Scan for the cell matching the given text and deliver its (X, Y) coordinate at center. 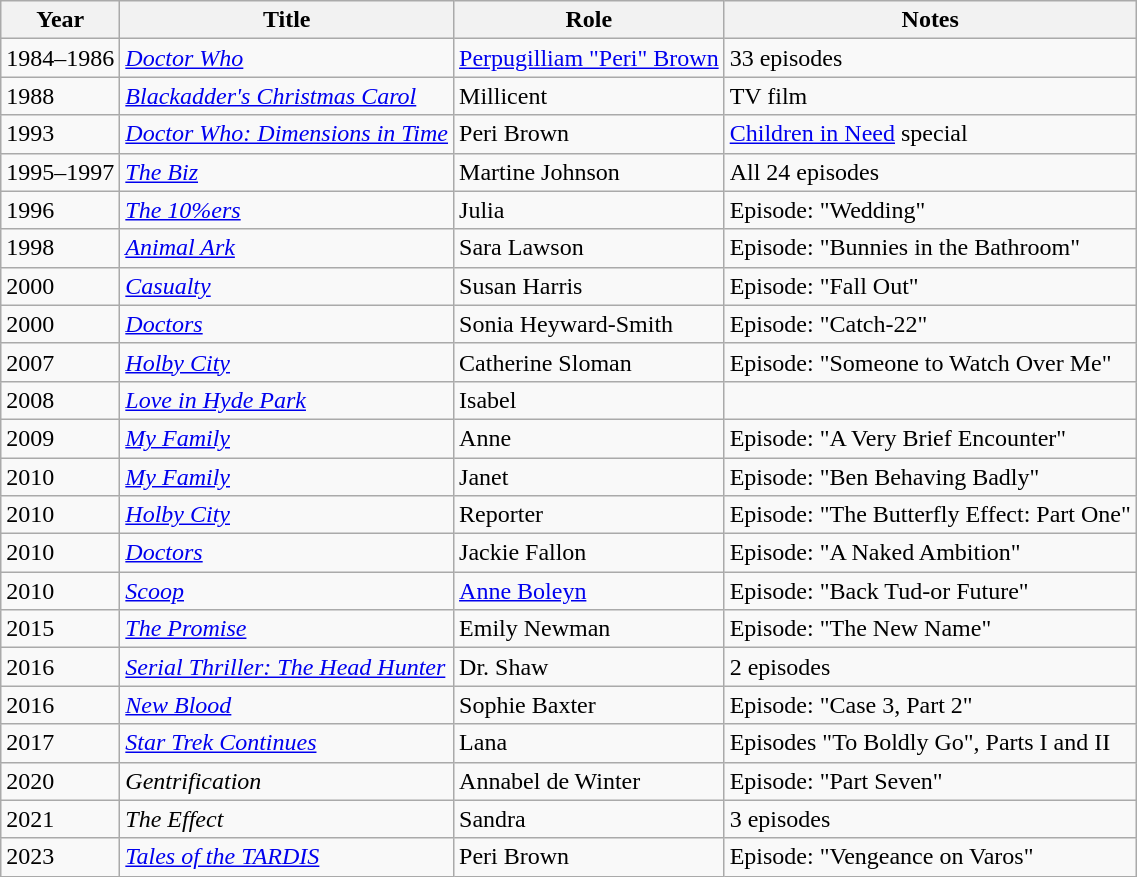
Serial Thriller: The Head Hunter (287, 667)
Role (590, 20)
The Biz (287, 172)
Dr. Shaw (590, 667)
1998 (60, 248)
Gentrification (287, 781)
1988 (60, 96)
Love in Hyde Park (287, 400)
Casualty (287, 286)
Episode: "Bunnies in the Bathroom" (930, 248)
The Effect (287, 819)
1993 (60, 134)
Episode: "Fall Out" (930, 286)
Sophie Baxter (590, 705)
2008 (60, 400)
Episode: "Back Tud-or Future" (930, 591)
Episode: "Wedding" (930, 210)
Catherine Sloman (590, 362)
Sandra (590, 819)
Episodes "To Boldly Go", Parts I and II (930, 743)
Episode: "Someone to Watch Over Me" (930, 362)
Perpugilliam "Peri" Brown (590, 58)
Isabel (590, 400)
New Blood (287, 705)
Episode: "Catch-22" (930, 324)
Millicent (590, 96)
2020 (60, 781)
Scoop (287, 591)
Sara Lawson (590, 248)
Episode: "The New Name" (930, 629)
Episode: "Vengeance on Varos" (930, 857)
Doctor Who (287, 58)
Lana (590, 743)
2021 (60, 819)
1996 (60, 210)
Susan Harris (590, 286)
3 episodes (930, 819)
Julia (590, 210)
TV film (930, 96)
Martine Johnson (590, 172)
Notes (930, 20)
1995–1997 (60, 172)
Reporter (590, 515)
Episode: "The Butterfly Effect: Part One" (930, 515)
Episode: "Case 3, Part 2" (930, 705)
2017 (60, 743)
Anne Boleyn (590, 591)
Emily Newman (590, 629)
Episode: "A Naked Ambition" (930, 553)
The Promise (287, 629)
Title (287, 20)
Episode: "Ben Behaving Badly" (930, 477)
Anne (590, 438)
Sonia Heyward-Smith (590, 324)
The 10%ers (287, 210)
Animal Ark (287, 248)
Blackadder's Christmas Carol (287, 96)
Tales of the TARDIS (287, 857)
Year (60, 20)
Episode: "Part Seven" (930, 781)
33 episodes (930, 58)
2007 (60, 362)
Janet (590, 477)
2 episodes (930, 667)
2015 (60, 629)
All 24 episodes (930, 172)
2009 (60, 438)
2023 (60, 857)
Jackie Fallon (590, 553)
Annabel de Winter (590, 781)
1984–1986 (60, 58)
Episode: "A Very Brief Encounter" (930, 438)
Doctor Who: Dimensions in Time (287, 134)
Star Trek Continues (287, 743)
Children in Need special (930, 134)
